Scan for the cell matching the given text and deliver its (X, Y) coordinate at center. 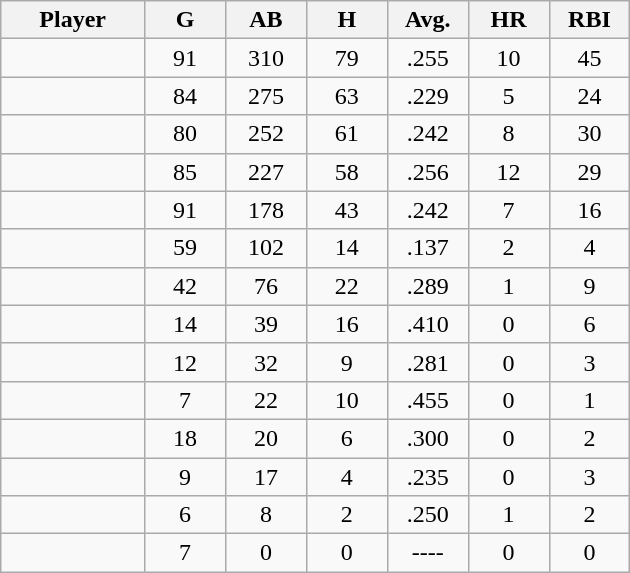
.455 (428, 400)
.255 (428, 58)
79 (346, 58)
.235 (428, 477)
17 (266, 477)
24 (590, 96)
63 (346, 96)
310 (266, 58)
G (186, 20)
.137 (428, 248)
18 (186, 438)
252 (266, 134)
.281 (428, 362)
85 (186, 172)
59 (186, 248)
45 (590, 58)
102 (266, 248)
Player (73, 20)
275 (266, 96)
H (346, 20)
29 (590, 172)
32 (266, 362)
.289 (428, 286)
61 (346, 134)
.410 (428, 324)
43 (346, 210)
76 (266, 286)
227 (266, 172)
30 (590, 134)
.256 (428, 172)
5 (508, 96)
AB (266, 20)
.250 (428, 515)
80 (186, 134)
.300 (428, 438)
39 (266, 324)
---- (428, 553)
42 (186, 286)
58 (346, 172)
Avg. (428, 20)
84 (186, 96)
178 (266, 210)
RBI (590, 20)
HR (508, 20)
.229 (428, 96)
20 (266, 438)
